Identify which cell holds the provided text, then report its [x, y] central coordinate. 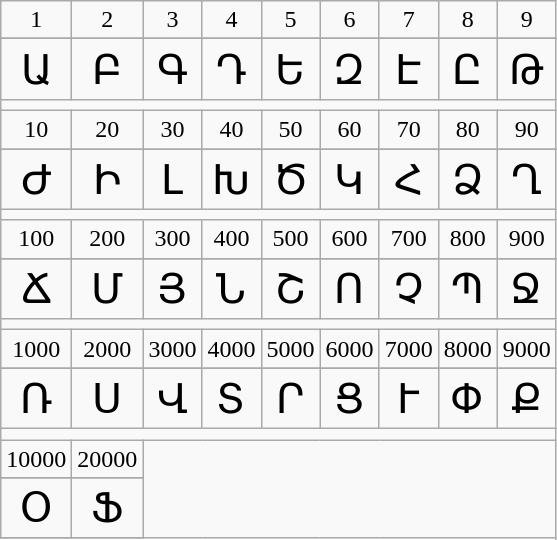
5 [290, 20]
Ե [290, 70]
10 [36, 129]
20 [108, 129]
40 [232, 129]
1000 [36, 349]
80 [468, 129]
70 [408, 129]
Լ [172, 178]
9000 [526, 349]
Չ [408, 288]
Կ [350, 178]
Ֆ [108, 508]
Օ [36, 508]
30 [172, 129]
Ը [468, 70]
200 [108, 239]
500 [290, 239]
Յ [172, 288]
9 [526, 20]
Ճ [36, 288]
20000 [108, 459]
Ս [108, 398]
2 [108, 20]
Մ [108, 288]
Գ [172, 70]
Ն [232, 288]
60 [350, 129]
Խ [232, 178]
3 [172, 20]
6 [350, 20]
5000 [290, 349]
Հ [408, 178]
Ռ [36, 398]
Ի [108, 178]
Է [408, 70]
1 [36, 20]
400 [232, 239]
Ո [350, 288]
7 [408, 20]
8 [468, 20]
Տ [232, 398]
Ձ [468, 178]
600 [350, 239]
10000 [36, 459]
4000 [232, 349]
Փ [468, 398]
4 [232, 20]
100 [36, 239]
Թ [526, 70]
7000 [408, 349]
Ջ [526, 288]
Զ [350, 70]
Ծ [290, 178]
Ք [526, 398]
300 [172, 239]
Բ [108, 70]
8000 [468, 349]
800 [468, 239]
Ր [290, 398]
Շ [290, 288]
Ց [350, 398]
700 [408, 239]
Պ [468, 288]
Ա [36, 70]
Ղ [526, 178]
900 [526, 239]
50 [290, 129]
2000 [108, 349]
6000 [350, 349]
Ժ [36, 178]
90 [526, 129]
Դ [232, 70]
3000 [172, 349]
Վ [172, 398]
Ւ [408, 398]
